Search for the cell housing the specified text and yield its [X, Y] center coordinate. 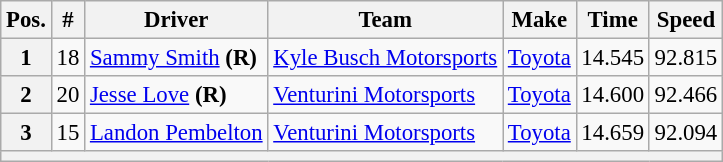
92.466 [686, 95]
Team [386, 20]
15 [68, 133]
2 [26, 95]
1 [26, 58]
20 [68, 95]
Pos. [26, 20]
92.815 [686, 58]
Make [540, 20]
Landon Pembelton [176, 133]
Jesse Love (R) [176, 95]
3 [26, 133]
14.600 [612, 95]
18 [68, 58]
Driver [176, 20]
92.094 [686, 133]
Sammy Smith (R) [176, 58]
14.545 [612, 58]
14.659 [612, 133]
Speed [686, 20]
Kyle Busch Motorsports [386, 58]
Time [612, 20]
# [68, 20]
